Pinpoint the cell where the given text exists, returning its [X, Y] midpoint coordinate. 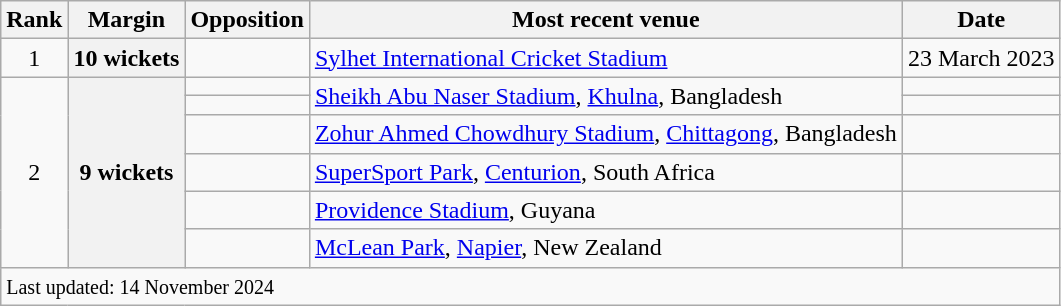
SuperSport Park, Centurion, South Africa [606, 172]
McLean Park, Napier, New Zealand [606, 248]
9 wickets [126, 172]
2 [34, 172]
Zohur Ahmed Chowdhury Stadium, Chittagong, Bangladesh [606, 134]
Date [981, 20]
Sheikh Abu Naser Stadium, Khulna, Bangladesh [606, 96]
Sylhet International Cricket Stadium [606, 58]
Most recent venue [606, 20]
Rank [34, 20]
1 [34, 58]
Last updated: 14 November 2024 [530, 286]
10 wickets [126, 58]
23 March 2023 [981, 58]
Opposition [247, 20]
Margin [126, 20]
Providence Stadium, Guyana [606, 210]
